Pinpoint the cell where the given text exists, returning its (X, Y) midpoint coordinate. 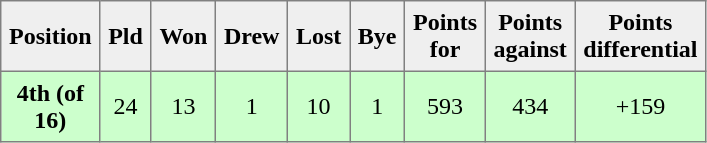
Points against (530, 36)
Won (184, 36)
593 (446, 106)
Pld (126, 36)
+159 (640, 106)
4th (of 16) (50, 106)
434 (530, 106)
Lost (319, 36)
Points for (446, 36)
Drew (252, 36)
Points differential (640, 36)
Position (50, 36)
10 (319, 106)
13 (184, 106)
Bye (378, 36)
24 (126, 106)
